Identify which cell holds the provided text, then report its (x, y) central coordinate. 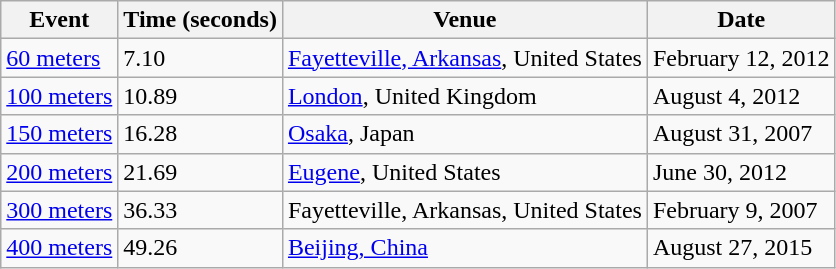
June 30, 2012 (741, 172)
300 meters (60, 210)
36.33 (200, 210)
Time (seconds) (200, 20)
21.69 (200, 172)
Venue (464, 20)
200 meters (60, 172)
49.26 (200, 248)
Eugene, United States (464, 172)
August 4, 2012 (741, 96)
February 12, 2012 (741, 58)
100 meters (60, 96)
60 meters (60, 58)
Beijing, China (464, 248)
400 meters (60, 248)
August 31, 2007 (741, 134)
10.89 (200, 96)
London, United Kingdom (464, 96)
150 meters (60, 134)
August 27, 2015 (741, 248)
7.10 (200, 58)
Osaka, Japan (464, 134)
Date (741, 20)
Event (60, 20)
February 9, 2007 (741, 210)
16.28 (200, 134)
